Output the (X, Y) coordinate of the center of the cell containing the given text.  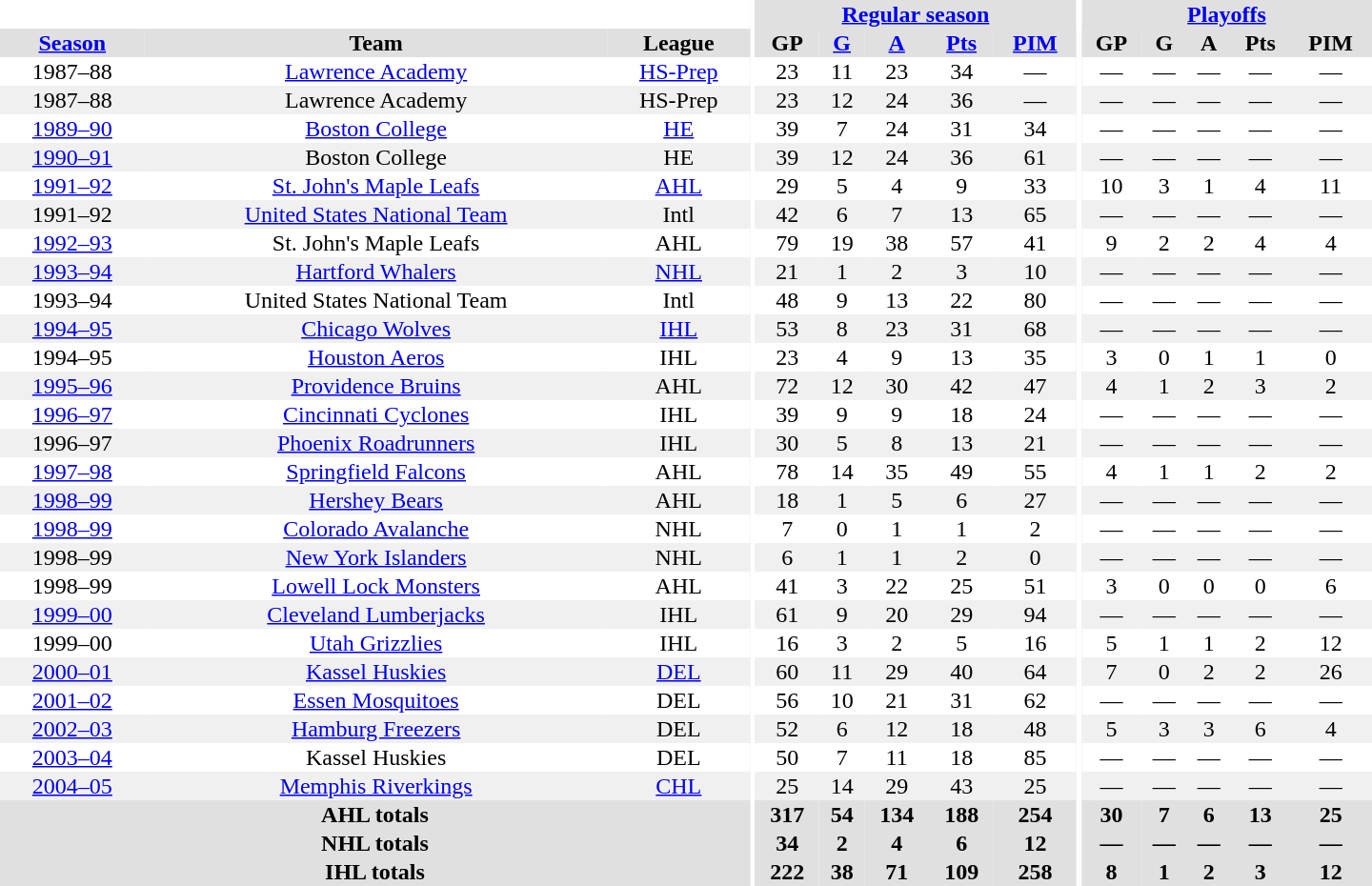
27 (1035, 500)
NHL totals (375, 843)
Memphis Riverkings (376, 786)
1992–93 (72, 243)
64 (1035, 672)
254 (1035, 815)
188 (961, 815)
2001–02 (72, 700)
134 (897, 815)
43 (961, 786)
79 (787, 243)
33 (1035, 186)
317 (787, 815)
1989–90 (72, 129)
Providence Bruins (376, 386)
Regular season (916, 14)
New York Islanders (376, 557)
78 (787, 472)
56 (787, 700)
Cleveland Lumberjacks (376, 614)
85 (1035, 757)
League (678, 43)
55 (1035, 472)
Hershey Bears (376, 500)
Phoenix Roadrunners (376, 443)
2000–01 (72, 672)
94 (1035, 614)
47 (1035, 386)
Hamburg Freezers (376, 729)
72 (787, 386)
71 (897, 872)
26 (1330, 672)
65 (1035, 214)
Essen Mosquitoes (376, 700)
49 (961, 472)
2003–04 (72, 757)
20 (897, 614)
IHL totals (375, 872)
19 (842, 243)
Chicago Wolves (376, 329)
52 (787, 729)
50 (787, 757)
Utah Grizzlies (376, 643)
57 (961, 243)
68 (1035, 329)
80 (1035, 300)
40 (961, 672)
2004–05 (72, 786)
Springfield Falcons (376, 472)
1997–98 (72, 472)
2002–03 (72, 729)
AHL totals (375, 815)
51 (1035, 586)
53 (787, 329)
60 (787, 672)
Houston Aeros (376, 357)
1990–91 (72, 157)
1995–96 (72, 386)
Cincinnati Cyclones (376, 414)
54 (842, 815)
109 (961, 872)
Season (72, 43)
Lowell Lock Monsters (376, 586)
62 (1035, 700)
258 (1035, 872)
CHL (678, 786)
Colorado Avalanche (376, 529)
Hartford Whalers (376, 272)
Team (376, 43)
222 (787, 872)
Playoffs (1227, 14)
